Identify which cell holds the provided text, then report its [x, y] central coordinate. 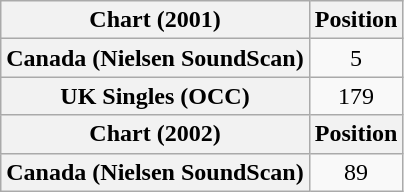
UK Singles (OCC) [155, 96]
5 [356, 58]
Chart (2002) [155, 134]
Chart (2001) [155, 20]
89 [356, 172]
179 [356, 96]
